Return the [x, y] coordinate for the center point of the cell that contains the specified text.  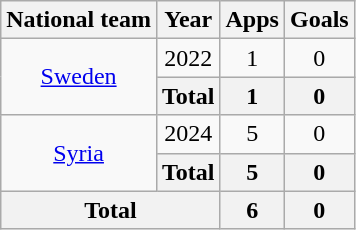
Year [188, 20]
Apps [252, 20]
2022 [188, 58]
2024 [188, 134]
6 [252, 210]
National team [79, 20]
Sweden [79, 77]
Syria [79, 153]
Goals [319, 20]
